Return the [x, y] coordinate for the center point of the cell that contains the specified text.  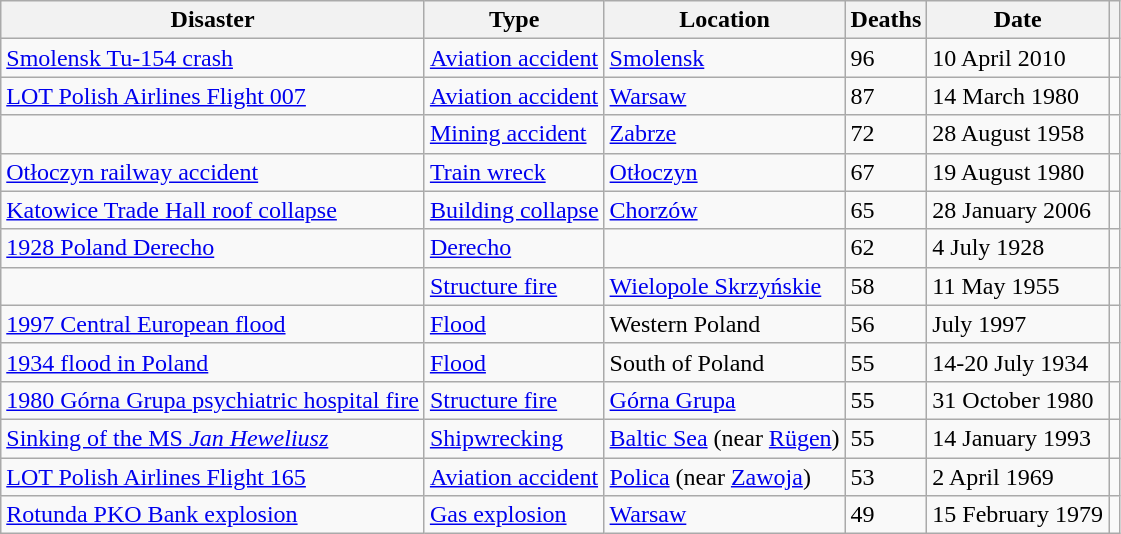
28 August 1958 [1018, 134]
LOT Polish Airlines Flight 165 [213, 477]
Western Poland [724, 324]
11 May 1955 [1018, 286]
Building collapse [514, 210]
Train wreck [514, 172]
14-20 July 1934 [1018, 362]
65 [886, 210]
2 April 1969 [1018, 477]
14 January 1993 [1018, 438]
72 [886, 134]
Górna Grupa [724, 400]
58 [886, 286]
Mining accident [514, 134]
Location [724, 20]
Chorzów [724, 210]
67 [886, 172]
Wielopole Skrzyńskie [724, 286]
Zabrze [724, 134]
56 [886, 324]
4 July 1928 [1018, 248]
Type [514, 20]
Date [1018, 20]
July 1997 [1018, 324]
Sinking of the MS Jan Heweliusz [213, 438]
Polica (near Zawoja) [724, 477]
10 April 2010 [1018, 58]
19 August 1980 [1018, 172]
62 [886, 248]
Smolensk [724, 58]
87 [886, 96]
LOT Polish Airlines Flight 007 [213, 96]
Otłoczyn railway accident [213, 172]
South of Poland [724, 362]
Katowice Trade Hall roof collapse [213, 210]
49 [886, 515]
Rotunda PKO Bank explosion [213, 515]
Derecho [514, 248]
15 February 1979 [1018, 515]
96 [886, 58]
Baltic Sea (near Rügen) [724, 438]
28 January 2006 [1018, 210]
Otłoczyn [724, 172]
1934 flood in Poland [213, 362]
Disaster [213, 20]
Shipwrecking [514, 438]
Smolensk Tu-154 crash [213, 58]
1928 Poland Derecho [213, 248]
1980 Górna Grupa psychiatric hospital fire [213, 400]
14 March 1980 [1018, 96]
1997 Central European flood [213, 324]
Deaths [886, 20]
53 [886, 477]
31 October 1980 [1018, 400]
Gas explosion [514, 515]
